Capture the cell that displays the provided text and extract its (X, Y) central coordinate. 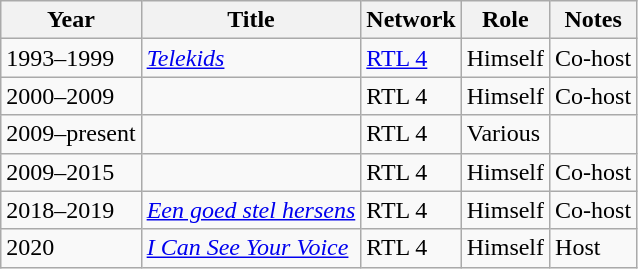
1993–1999 (71, 58)
2000–2009 (71, 96)
Telekids (251, 58)
2018–2019 (71, 210)
Year (71, 20)
I Can See Your Voice (251, 248)
Network (411, 20)
Title (251, 20)
Various (505, 134)
Notes (594, 20)
Role (505, 20)
Host (594, 248)
2020 (71, 248)
2009–2015 (71, 172)
Een goed stel hersens (251, 210)
2009–present (71, 134)
